Detect which cell encompasses the target text, then output its (X, Y) center coordinate. 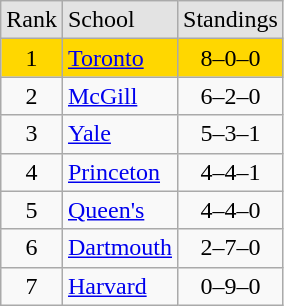
0–9–0 (231, 286)
5 (32, 210)
4–4–0 (231, 210)
8–0–0 (231, 58)
3 (32, 134)
6–2–0 (231, 96)
School (120, 20)
1 (32, 58)
4–4–1 (231, 172)
4 (32, 172)
2–7–0 (231, 248)
Harvard (120, 286)
Rank (32, 20)
Yale (120, 134)
Standings (231, 20)
7 (32, 286)
Princeton (120, 172)
2 (32, 96)
Toronto (120, 58)
McGill (120, 96)
Queen's (120, 210)
Dartmouth (120, 248)
6 (32, 248)
5–3–1 (231, 134)
